Provide the [X, Y] coordinate of the cell's center where the given text is located.  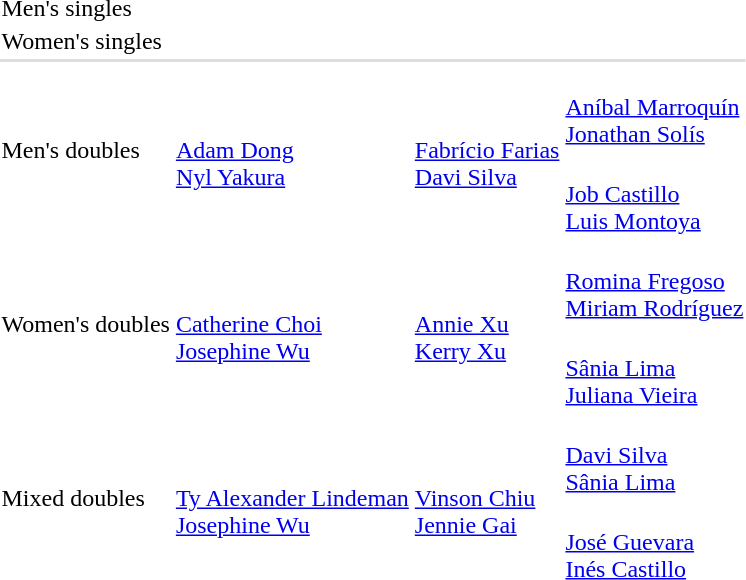
Aníbal MarroquínJonathan Solís [654, 107]
Women's doubles [86, 324]
Annie XuKerry Xu [487, 324]
Davi SilvaSânia Lima [654, 455]
Fabrício FariasDavi Silva [487, 150]
Men's doubles [86, 150]
Sânia LimaJuliana Vieira [654, 368]
Women's singles [86, 41]
Adam DongNyl Yakura [292, 150]
Catherine ChoiJosephine Wu [292, 324]
Job CastilloLuis Montoya [654, 194]
Romina FregosoMiriam Rodríguez [654, 281]
